Pinpoint the cell where the given text exists, returning its (X, Y) midpoint coordinate. 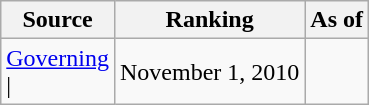
As of (337, 20)
Ranking (209, 20)
Governing| (58, 72)
November 1, 2010 (209, 72)
Source (58, 20)
